Return the (x, y) coordinate for the center point of the cell that contains the specified text.  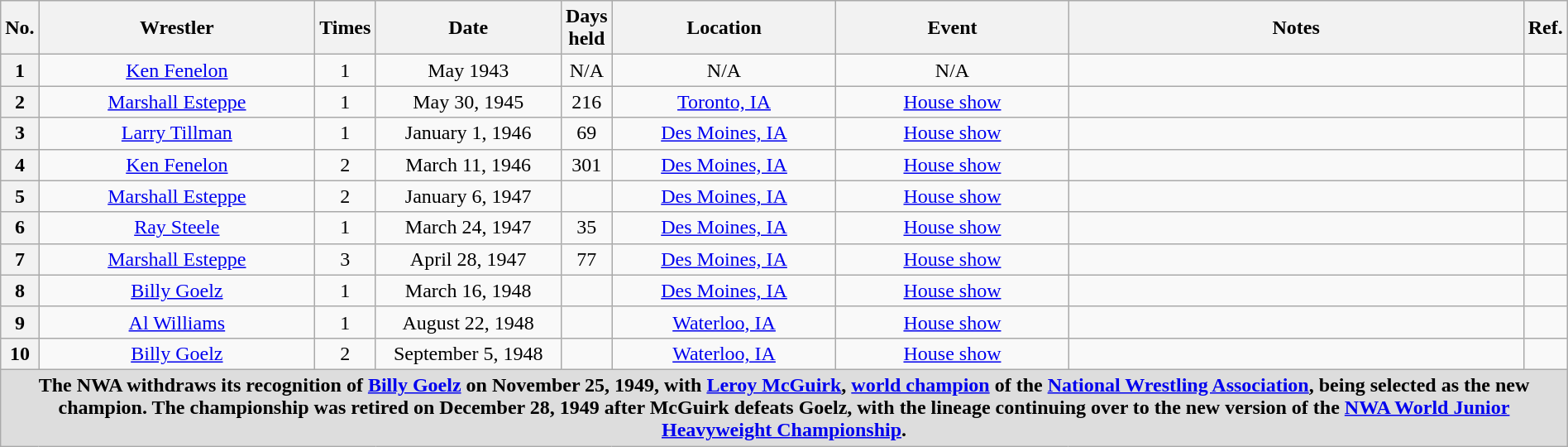
March 11, 1946 (468, 165)
January 6, 1947 (468, 196)
Wrestler (177, 28)
301 (586, 165)
Notes (1296, 28)
10 (20, 353)
March 24, 1947 (468, 228)
6 (20, 228)
35 (586, 228)
Toronto, IA (724, 102)
69 (586, 133)
7 (20, 259)
Al Williams (177, 322)
Location (724, 28)
May 30, 1945 (468, 102)
77 (586, 259)
Times (346, 28)
Ref. (1545, 28)
Larry Tillman (177, 133)
April 28, 1947 (468, 259)
Date (468, 28)
No. (20, 28)
Days held (586, 28)
August 22, 1948 (468, 322)
Ray Steele (177, 228)
January 1, 1946 (468, 133)
5 (20, 196)
9 (20, 322)
May 1943 (468, 70)
March 16, 1948 (468, 291)
4 (20, 165)
Event (953, 28)
216 (586, 102)
8 (20, 291)
September 5, 1948 (468, 353)
